Find where the given text appears and provide that cell's center as [X, Y] coordinate. 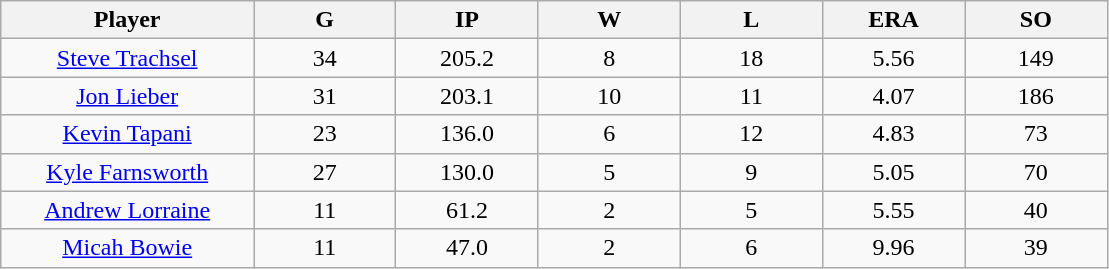
31 [325, 96]
9 [751, 172]
70 [1036, 172]
136.0 [467, 134]
130.0 [467, 172]
34 [325, 58]
Steve Trachsel [128, 58]
40 [1036, 210]
ERA [893, 20]
8 [609, 58]
5.05 [893, 172]
18 [751, 58]
Micah Bowie [128, 248]
23 [325, 134]
L [751, 20]
Andrew Lorraine [128, 210]
61.2 [467, 210]
9.96 [893, 248]
SO [1036, 20]
39 [1036, 248]
10 [609, 96]
47.0 [467, 248]
4.07 [893, 96]
Player [128, 20]
Kyle Farnsworth [128, 172]
73 [1036, 134]
IP [467, 20]
4.83 [893, 134]
5.56 [893, 58]
5.55 [893, 210]
149 [1036, 58]
203.1 [467, 96]
Kevin Tapani [128, 134]
G [325, 20]
12 [751, 134]
186 [1036, 96]
205.2 [467, 58]
W [609, 20]
Jon Lieber [128, 96]
27 [325, 172]
